Extract the (X, Y) coordinate from the center of the cell holding the provided text.  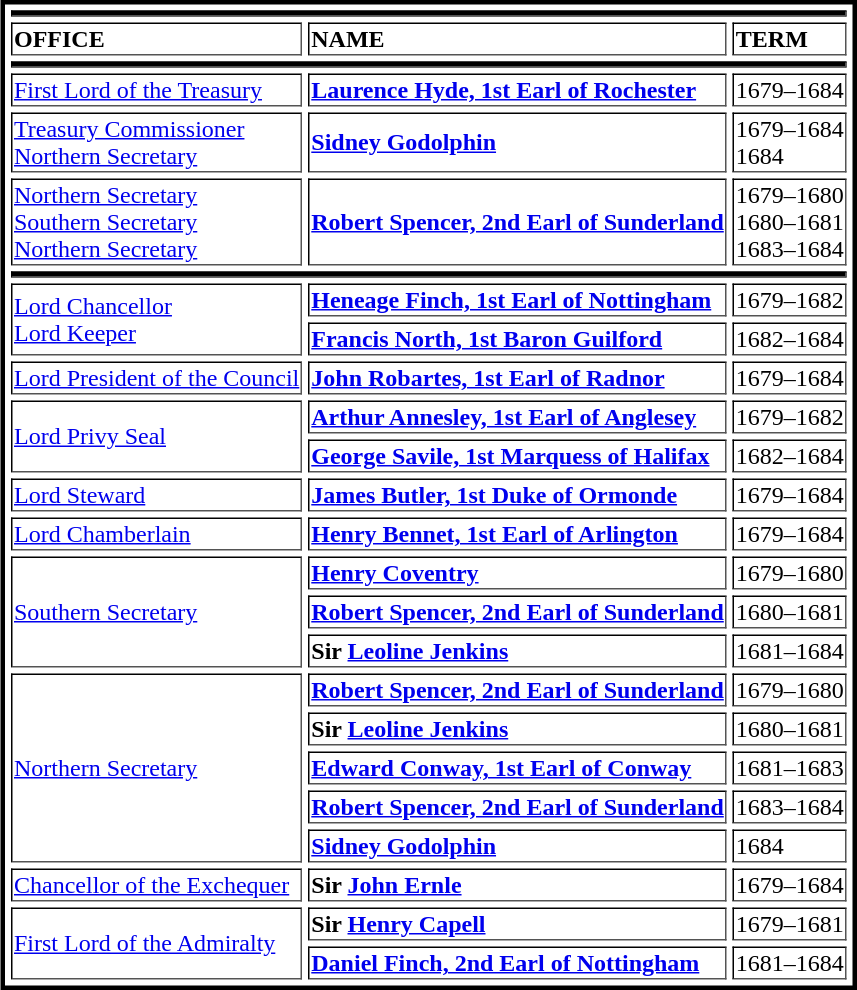
Chancellor of the Exchequer (156, 884)
1681–1683 (790, 768)
NAME (517, 38)
1679–16801680–16811683–1684 (790, 222)
Henry Bennet, 1st Earl of Arlington (517, 534)
Sir Henry Capell (517, 924)
James Butler, 1st Duke of Ormonde (517, 494)
John Robartes, 1st Earl of Radnor (517, 378)
Heneage Finch, 1st Earl of Nottingham (517, 300)
First Lord of the Treasury (156, 90)
Henry Coventry (517, 572)
Lord President of the Council (156, 378)
1679–16841684 (790, 142)
1679–1681 (790, 924)
Francis North, 1st Baron Guilford (517, 338)
1683–1684 (790, 806)
Northern Secretary (156, 768)
Lord ChancellorLord Keeper (156, 320)
Edward Conway, 1st Earl of Conway (517, 768)
Daniel Finch, 2nd Earl of Nottingham (517, 962)
Lord Privy Seal (156, 436)
George Savile, 1st Marquess of Halifax (517, 456)
Laurence Hyde, 1st Earl of Rochester (517, 90)
First Lord of the Admiralty (156, 944)
OFFICE (156, 38)
Lord Chamberlain (156, 534)
1684 (790, 846)
TERM (790, 38)
Sir John Ernle (517, 884)
Northern SecretarySouthern SecretaryNorthern Secretary (156, 222)
Treasury CommissionerNorthern Secretary (156, 142)
Lord Steward (156, 494)
Arthur Annesley, 1st Earl of Anglesey (517, 416)
Southern Secretary (156, 612)
